Return the [x, y] coordinate for the center point of the cell that contains the specified text.  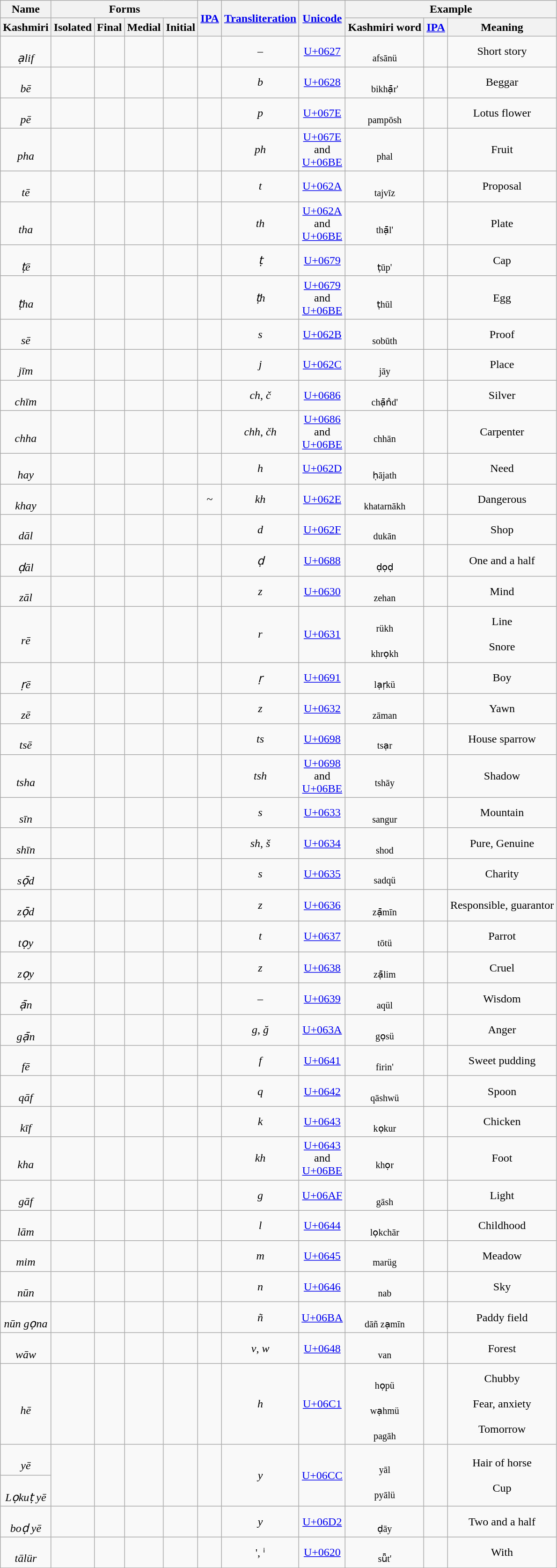
Kashmiri word [385, 27]
Mind [502, 591]
Parrot [502, 936]
Cap [502, 260]
gāf [26, 1195]
U+0637 [322, 936]
ạlif [26, 52]
U+0636 [322, 905]
thạ̄l' [385, 223]
U+0643 [322, 1122]
sobūth [385, 334]
Sweet pudding [502, 1061]
n [260, 1287]
Wisdom [502, 999]
~ [210, 499]
Responsible, guarantor [502, 905]
Egg [502, 297]
Pure, Genuine [502, 843]
Fruit [502, 150]
tālür [26, 1553]
tha [26, 223]
Yawn [502, 709]
ṛē [26, 678]
yē [26, 1460]
U+062A [322, 186]
ChubbyFear, anxietyTomorrow [502, 1404]
U+0686 [322, 395]
Forest [502, 1348]
jīm [26, 364]
sǖt' [385, 1553]
tsha [26, 776]
sē [26, 334]
Spoon [502, 1091]
nūn [26, 1287]
yāl pyālü [385, 1475]
U+062F [322, 530]
afsānü [385, 52]
ph [260, 150]
Paddy field [502, 1318]
kọkur [385, 1122]
gọsü [385, 1030]
aqül [385, 999]
Lọkuṭ yē [26, 1491]
U+06BA [322, 1318]
U+0633 [322, 813]
th [260, 223]
tajvīz [385, 186]
Proposal [502, 186]
bē [26, 82]
m [260, 1256]
chhān [385, 432]
Need [502, 469]
zạ̄mīn [385, 905]
ḥājath [385, 469]
tsh [260, 776]
Childhood [502, 1226]
Light [502, 1195]
U+067EandU+06BE [322, 150]
ạ̄n [26, 999]
tōtü [385, 936]
U+06AF [322, 1195]
U+0627 [322, 52]
U+063A [322, 1030]
Kashmiri [26, 27]
U+0646 [322, 1287]
pha [26, 150]
Proof [502, 334]
dukān [385, 530]
U+0679andU+06BE [322, 297]
U+0691 [322, 678]
Short story [502, 52]
U+06C1 [322, 1404]
chha [26, 432]
khay [26, 499]
U+0688 [322, 561]
hē [26, 1404]
marüg [385, 1256]
ṭē [26, 260]
Silver [502, 395]
Meaning [502, 27]
pē [26, 112]
zọy [26, 967]
Sky [502, 1287]
U+062B [322, 334]
dāñ zạmīn [385, 1318]
U+0631 [322, 634]
Example [451, 9]
U+0679 [322, 260]
ṭ [260, 260]
U+0638 [322, 967]
shīn [26, 843]
nūn gọna [26, 1318]
With [502, 1553]
b [260, 82]
Shop [502, 530]
Hair of horseCup [502, 1475]
lạṛkü [385, 678]
Name [26, 9]
ch, č [260, 395]
Unicode [322, 18]
U+0648 [322, 1348]
U+0632 [322, 709]
fē [26, 1061]
p [260, 112]
tē [26, 186]
g, ğ [260, 1030]
sīn [26, 813]
ñ [260, 1318]
Plate [502, 223]
zehan [385, 591]
Medial [144, 27]
phal [385, 150]
f [260, 1061]
rē [26, 634]
Charity [502, 874]
j [260, 364]
Anger [502, 1030]
U+0644 [322, 1226]
ṛ [260, 678]
l [260, 1226]
zạ̄lim [385, 967]
U+0634 [322, 843]
ṭūp' [385, 260]
U+06D2 [322, 1522]
U+062E [322, 499]
Foot [502, 1158]
ḍāy [385, 1522]
U+0686andU+06BE [322, 432]
mim [26, 1256]
tshāy [385, 776]
U+067E [322, 112]
sọ̄d [26, 874]
hay [26, 469]
U+0643andU+06BE [322, 1158]
ḍọḍ [385, 561]
ṭha [26, 297]
U+0635 [322, 874]
ḍ [260, 561]
ts [260, 739]
Dangerous [502, 499]
zāman [385, 709]
tọy [26, 936]
k [260, 1122]
gạ̄n [26, 1030]
zē [26, 709]
U+0641 [322, 1061]
House sparrow [502, 739]
U+062D [322, 469]
r [260, 634]
tsạr [385, 739]
Boy [502, 678]
chạ̄n̂d' [385, 395]
rükh khrọkh [385, 634]
Cruel [502, 967]
sh, š [260, 843]
Meadow [502, 1256]
kīf [26, 1122]
U+0698 [322, 739]
Transliteration [260, 18]
U+0628 [322, 82]
sangur [385, 813]
gāsh [385, 1195]
Isolated [73, 27]
LineSnore [502, 634]
qāf [26, 1091]
ṭh [260, 297]
bikhạ̄r' [385, 82]
kha [26, 1158]
U+062AandU+06BE [322, 223]
khọr [385, 1158]
Mountain [502, 813]
q [260, 1091]
Forms [125, 9]
U+0645 [322, 1256]
U+06CC [322, 1475]
họpü wạhmü pagāh [385, 1404]
lām [26, 1226]
U+0630 [322, 591]
boḍ yē [26, 1522]
shod [385, 843]
Chicken [502, 1122]
pampōsh [385, 112]
firin' [385, 1061]
U+0639 [322, 999]
Place [502, 364]
chīm [26, 395]
Two and a half [502, 1522]
U+0698andU+06BE [322, 776]
nab [385, 1287]
d [260, 530]
van [385, 1348]
Lotus flower [502, 112]
wāw [26, 1348]
zāl [26, 591]
lọkchār [385, 1226]
', ⁱ [260, 1553]
zọ̄d [26, 905]
chh, čh [260, 432]
Beggar [502, 82]
g [260, 1195]
U+0642 [322, 1091]
sadqü [385, 874]
khatarnākh [385, 499]
dāl [26, 530]
Initial [181, 27]
ṭhūl [385, 297]
Carpenter [502, 432]
v, w [260, 1348]
tsē [26, 739]
ḍāl [26, 561]
jāy [385, 364]
U+062C [322, 364]
U+0620 [322, 1553]
Final [110, 27]
Shadow [502, 776]
qāshwü [385, 1091]
One and a half [502, 561]
